Extract the (X, Y) coordinate from the center of the cell holding the provided text.  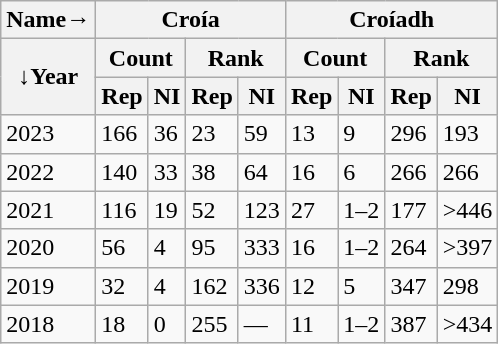
64 (262, 172)
>446 (468, 210)
52 (212, 210)
193 (468, 134)
2020 (48, 248)
— (262, 324)
27 (311, 210)
140 (122, 172)
13 (311, 134)
36 (167, 134)
347 (411, 286)
95 (212, 248)
33 (167, 172)
5 (362, 286)
19 (167, 210)
162 (212, 286)
18 (122, 324)
296 (411, 134)
0 (167, 324)
9 (362, 134)
56 (122, 248)
23 (212, 134)
298 (468, 286)
2022 (48, 172)
59 (262, 134)
123 (262, 210)
↓Year (48, 77)
255 (212, 324)
6 (362, 172)
12 (311, 286)
Croía (191, 20)
166 (122, 134)
Croíadh (391, 20)
>434 (468, 324)
333 (262, 248)
Name→ (48, 20)
38 (212, 172)
264 (411, 248)
2021 (48, 210)
11 (311, 324)
>397 (468, 248)
2019 (48, 286)
177 (411, 210)
2018 (48, 324)
387 (411, 324)
2023 (48, 134)
116 (122, 210)
32 (122, 286)
336 (262, 286)
